Output the (x, y) coordinate of the center of the cell containing the given text.  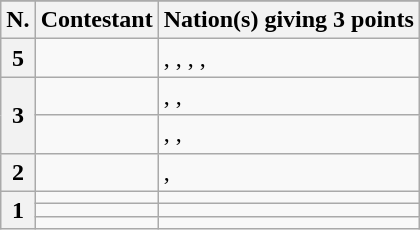
N. (18, 20)
, , , , (288, 58)
2 (18, 172)
Contestant (96, 20)
, (288, 172)
Nation(s) giving 3 points (288, 20)
1 (18, 210)
5 (18, 58)
3 (18, 115)
